Scan for the cell matching the given text and deliver its (x, y) coordinate at center. 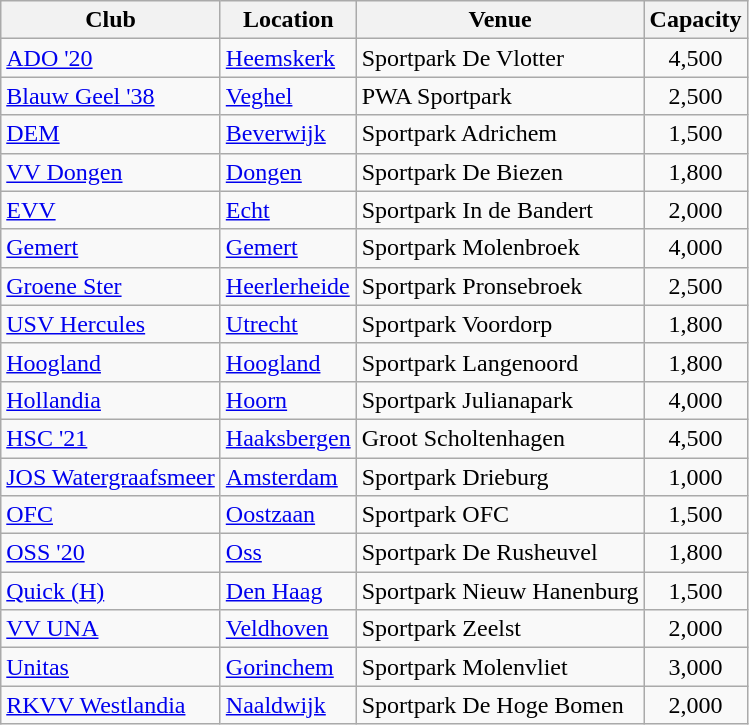
OFC (111, 515)
Sportpark Pronsebroek (500, 286)
Groot Scholtenhagen (500, 438)
Sportpark Molenbroek (500, 248)
EVV (111, 210)
Gorinchem (288, 667)
Veldhoven (288, 629)
Location (288, 20)
Naaldwijk (288, 705)
Amsterdam (288, 477)
Haaksbergen (288, 438)
Utrecht (288, 324)
Quick (H) (111, 591)
USV Hercules (111, 324)
Blauw Geel '38 (111, 96)
Oss (288, 553)
JOS Watergraafsmeer (111, 477)
Groene Ster (111, 286)
PWA Sportpark (500, 96)
ADO '20 (111, 58)
Heerlerheide (288, 286)
Sportpark Adrichem (500, 134)
Echt (288, 210)
HSC '21 (111, 438)
3,000 (696, 667)
Venue (500, 20)
Sportpark Zeelst (500, 629)
Sportpark OFC (500, 515)
DEM (111, 134)
Den Haag (288, 591)
Hollandia (111, 400)
Oostzaan (288, 515)
RKVV Westlandia (111, 705)
VV UNA (111, 629)
Dongen (288, 172)
Beverwijk (288, 134)
Hoorn (288, 400)
Sportpark Nieuw Hanenburg (500, 591)
Sportpark De Vlotter (500, 58)
OSS '20 (111, 553)
VV Dongen (111, 172)
Sportpark Julianapark (500, 400)
Sportpark De Hoge Bomen (500, 705)
Unitas (111, 667)
Sportpark In de Bandert (500, 210)
Sportpark De Rusheuvel (500, 553)
Heemskerk (288, 58)
1,000 (696, 477)
Veghel (288, 96)
Capacity (696, 20)
Sportpark Voordorp (500, 324)
Sportpark Drieburg (500, 477)
Sportpark De Biezen (500, 172)
Club (111, 20)
Sportpark Molenvliet (500, 667)
Sportpark Langenoord (500, 362)
